Detect which cell encompasses the target text, then output its [X, Y] center coordinate. 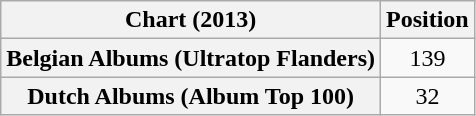
Dutch Albums (Album Top 100) [191, 96]
Position [428, 20]
32 [428, 96]
139 [428, 58]
Chart (2013) [191, 20]
Belgian Albums (Ultratop Flanders) [191, 58]
